Determine the [x, y] coordinate at the center of the cell enclosing the given text.  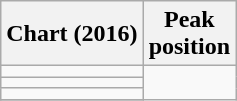
Peakposition [189, 34]
Chart (2016) [72, 34]
